Determine the [X, Y] coordinate at the center of the cell enclosing the given text.  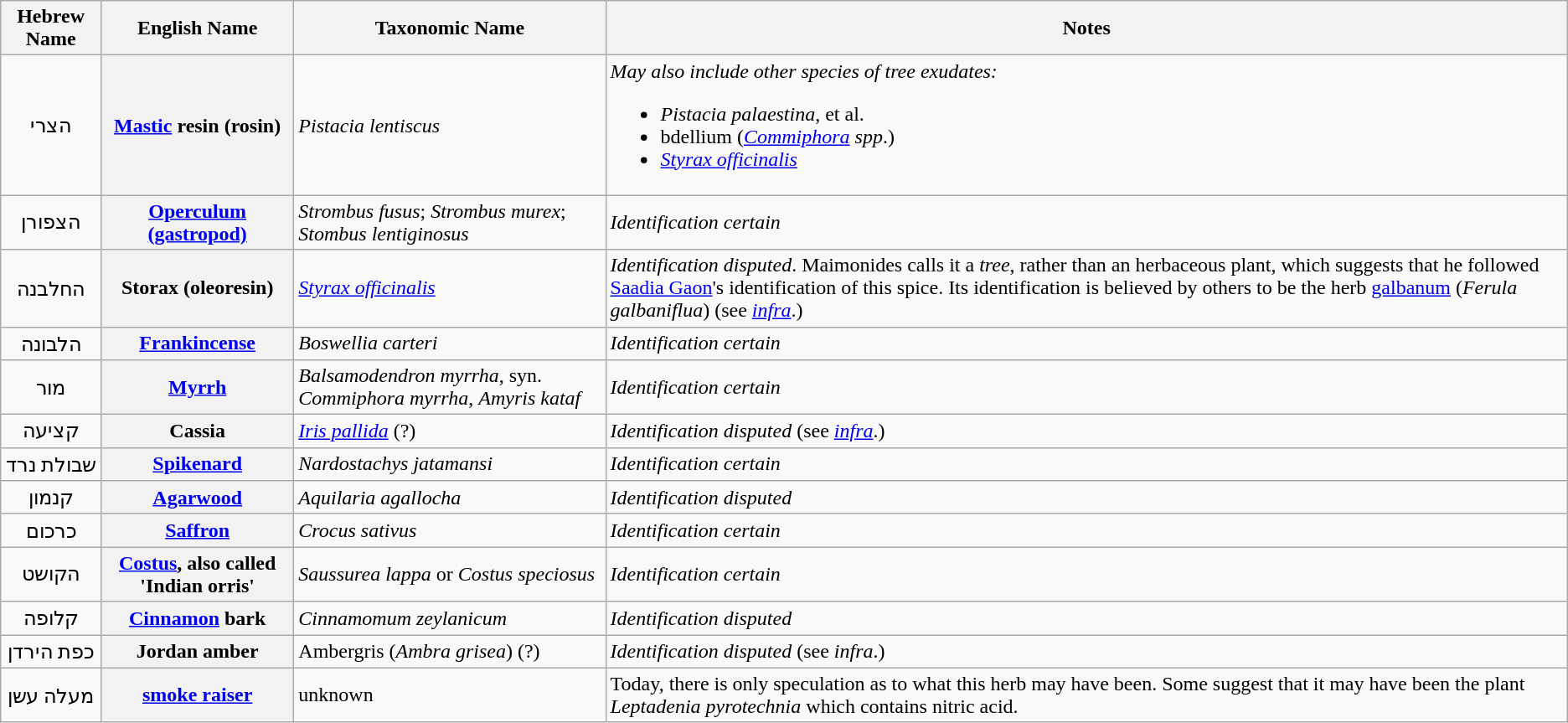
Taxonomic Name [450, 28]
Mastic resin (rosin) [198, 126]
הלבונה [51, 343]
Hebrew Name [51, 28]
Jordan amber [198, 652]
Operculum (gastropod) [198, 223]
Crocus sativus [450, 530]
Frankincense [198, 343]
Costus, also called 'Indian orris' [198, 575]
החלבנה [51, 288]
Cinnamomum zeylanicum [450, 618]
Nardostachys jatamansi [450, 464]
מעלה עשן [51, 695]
קציעה [51, 431]
Cassia [198, 431]
הצרי [51, 126]
Pistacia lentiscus [450, 126]
קלופה [51, 618]
English Name [198, 28]
Aquilaria agallocha [450, 498]
Saffron [198, 530]
Balsamodendron myrrha, syn. Commiphora myrrha, Amyris kataf [450, 387]
May also include other species of tree exudates:Pistacia palaestina, et al.bdellium (Commiphora spp.)Styrax officinalis [1086, 126]
smoke raiser [198, 695]
unknown [450, 695]
הצפורן [51, 223]
שבולת נרד [51, 464]
Iris pallida (?) [450, 431]
Styrax officinalis [450, 288]
Ambergris (Ambra grisea) (?) [450, 652]
Storax (oleoresin) [198, 288]
Myrrh [198, 387]
כרכום [51, 530]
קנמון [51, 498]
Boswellia carteri [450, 343]
Agarwood [198, 498]
הקושט [51, 575]
Spikenard [198, 464]
Cinnamon bark [198, 618]
Saussurea lappa or Costus speciosus [450, 575]
Strombus fusus; Strombus murex; Stombus lentiginosus [450, 223]
מור [51, 387]
כפת הירדן [51, 652]
Notes [1086, 28]
